From the cell containing the given text, extract its center point as [X, Y] coordinate. 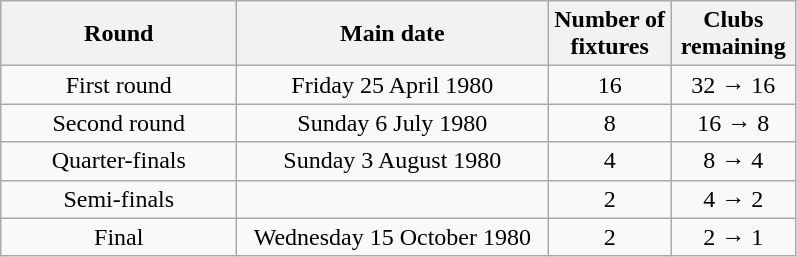
Sunday 3 August 1980 [392, 161]
Number of fixtures [610, 34]
4 → 2 [733, 199]
Sunday 6 July 1980 [392, 123]
2 → 1 [733, 237]
8 → 4 [733, 161]
First round [119, 85]
Wednesday 15 October 1980 [392, 237]
Round [119, 34]
4 [610, 161]
8 [610, 123]
Second round [119, 123]
16 → 8 [733, 123]
Main date [392, 34]
Final [119, 237]
32 → 16 [733, 85]
Semi-finals [119, 199]
16 [610, 85]
Quarter-finals [119, 161]
Clubs remaining [733, 34]
Friday 25 April 1980 [392, 85]
